Capture the cell that displays the provided text and extract its [x, y] central coordinate. 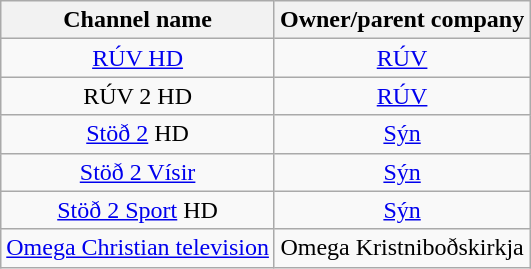
Channel name [138, 20]
Omega Christian television [138, 248]
RÚV HD [138, 58]
RÚV 2 HD [138, 96]
Omega Kristniboðskirkja [402, 248]
Stöð 2 Vísir [138, 172]
Stöð 2 HD [138, 134]
Owner/parent company [402, 20]
Stöð 2 Sport HD [138, 210]
